Determine the (X, Y) coordinate at the center of the cell enclosing the given text.  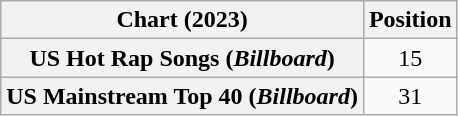
Chart (2023) (182, 20)
US Hot Rap Songs (Billboard) (182, 58)
31 (410, 96)
US Mainstream Top 40 (Billboard) (182, 96)
15 (410, 58)
Position (410, 20)
